Detect which cell encompasses the target text, then output its [x, y] center coordinate. 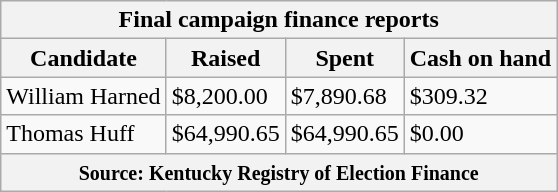
Source: Kentucky Registry of Election Finance [279, 172]
Candidate [84, 58]
Spent [344, 58]
$7,890.68 [344, 96]
$0.00 [480, 134]
Thomas Huff [84, 134]
Raised [226, 58]
Final campaign finance reports [279, 20]
$309.32 [480, 96]
William Harned [84, 96]
Cash on hand [480, 58]
$8,200.00 [226, 96]
